Return (X, Y) of the center of cell containing provided text 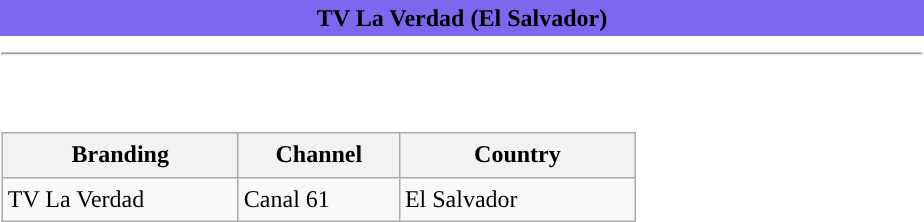
Branding (120, 154)
El Salvador (517, 200)
TV La Verdad (120, 200)
Country (517, 154)
TV La Verdad (El Salvador) (462, 18)
Channel (318, 154)
Canal 61 (318, 200)
